Locate the cell with the specified text and output its (x, y) center coordinate. 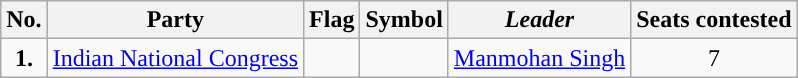
7 (714, 58)
Leader (539, 20)
Party (175, 20)
Indian National Congress (175, 58)
No. (24, 20)
1. (24, 58)
Seats contested (714, 20)
Symbol (404, 20)
Flag (332, 20)
Manmohan Singh (539, 58)
